Find where the given text appears and provide that cell's center as (x, y) coordinate. 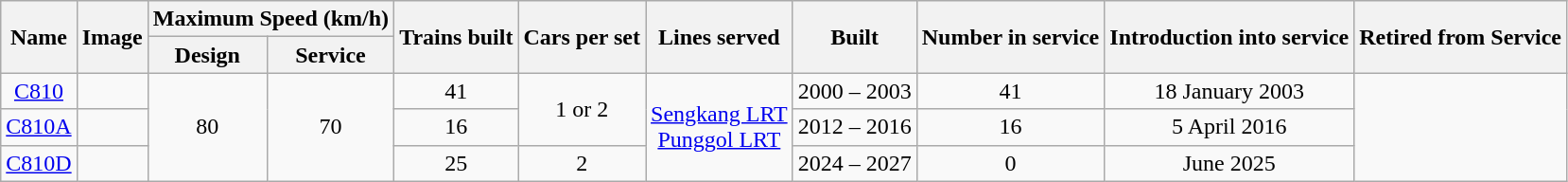
Design (207, 55)
C810D (39, 163)
Sengkang LRTPunggol LRT (720, 127)
Number in service (1010, 37)
2012 – 2016 (855, 127)
Built (855, 37)
Cars per set (583, 37)
C810 (39, 91)
1 or 2 (583, 109)
80 (207, 127)
C810A (39, 127)
Retired from Service (1460, 37)
June 2025 (1229, 163)
Lines served (720, 37)
18 January 2003 (1229, 91)
2 (583, 163)
2000 – 2003 (855, 91)
Name (39, 37)
Introduction into service (1229, 37)
Maximum Speed (km/h) (270, 19)
Image (112, 37)
70 (330, 127)
Trains built (456, 37)
Service (330, 55)
2024 – 2027 (855, 163)
0 (1010, 163)
25 (456, 163)
5 April 2016 (1229, 127)
